Search for the cell housing the specified text and yield its [X, Y] center coordinate. 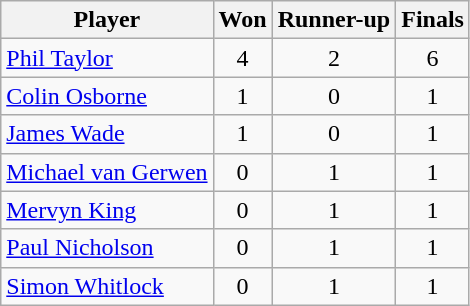
Phil Taylor [107, 58]
Michael van Gerwen [107, 172]
Colin Osborne [107, 96]
4 [242, 58]
2 [334, 58]
Runner-up [334, 20]
Simon Whitlock [107, 286]
Paul Nicholson [107, 248]
James Wade [107, 134]
Finals [433, 20]
Mervyn King [107, 210]
Player [107, 20]
Won [242, 20]
6 [433, 58]
